Search for the cell housing the specified text and yield its [X, Y] center coordinate. 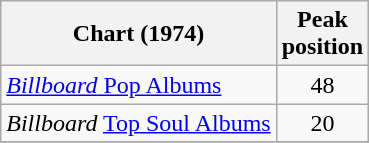
Billboard Top Soul Albums [138, 123]
48 [322, 85]
Chart (1974) [138, 34]
20 [322, 123]
Peakposition [322, 34]
Billboard Pop Albums [138, 85]
